Capture the cell that displays the provided text and extract its (X, Y) central coordinate. 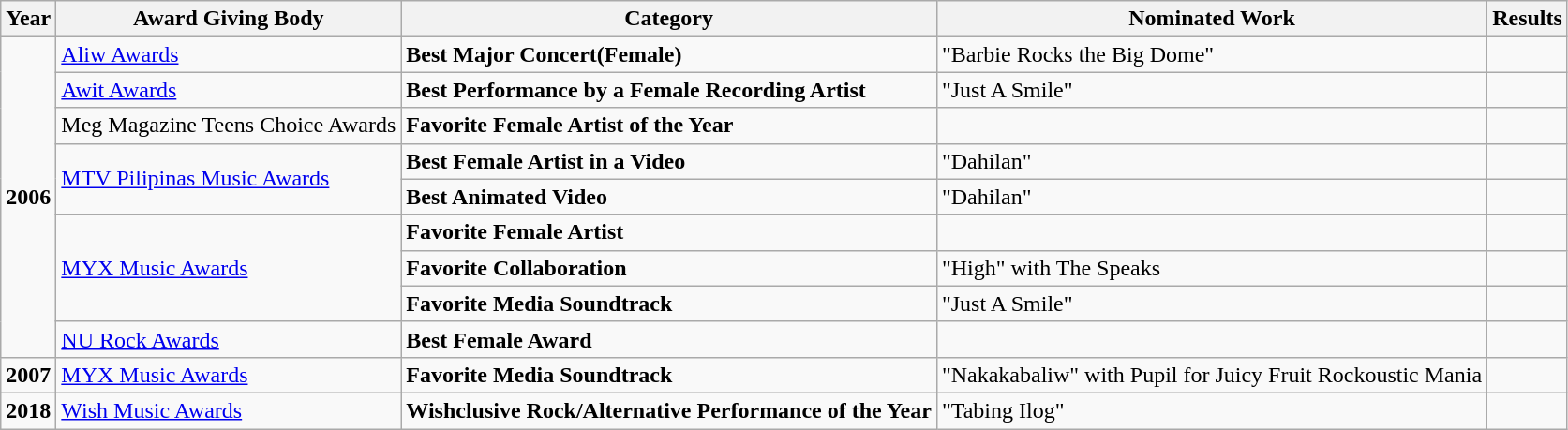
Favorite Collaboration (669, 268)
Results (1528, 19)
Meg Magazine Teens Choice Awards (229, 126)
Best Animated Video (669, 197)
Wish Music Awards (229, 410)
"Tabing Ilog" (1211, 410)
Best Female Artist in a Video (669, 161)
Best Performance by a Female Recording Artist (669, 90)
Favorite Female Artist (669, 232)
2006 (28, 197)
2018 (28, 410)
Best Major Concert(Female) (669, 54)
Year (28, 19)
Best Female Award (669, 339)
Awit Awards (229, 90)
Wishclusive Rock/Alternative Performance of the Year (669, 410)
Nominated Work (1211, 19)
Category (669, 19)
2007 (28, 375)
"High" with The Speaks (1211, 268)
"Nakakabaliw" with Pupil for Juicy Fruit Rockoustic Mania (1211, 375)
NU Rock Awards (229, 339)
Award Giving Body (229, 19)
Favorite Female Artist of the Year (669, 126)
Aliw Awards (229, 54)
"Barbie Rocks the Big Dome" (1211, 54)
MTV Pilipinas Music Awards (229, 179)
